Detect which cell encompasses the target text, then output its [X, Y] center coordinate. 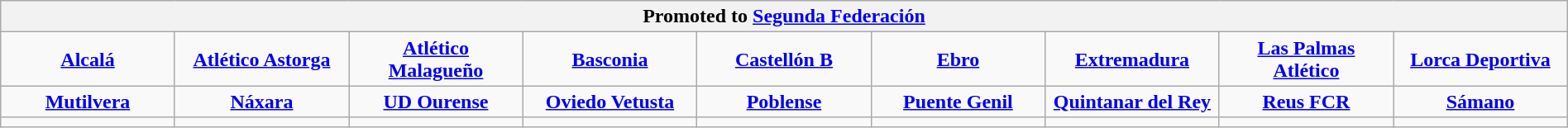
Alcalá [88, 59]
Poblense [784, 102]
UD Ourense [436, 102]
Oviedo Vetusta [610, 102]
Extremadura [1132, 59]
Atlético Malagueño [436, 59]
Ebro [958, 59]
Mutilvera [88, 102]
Castellón B [784, 59]
Náxara [261, 102]
Promoted to Segunda Federación [784, 17]
Las Palmas Atlético [1306, 59]
Sámano [1480, 102]
Reus FCR [1306, 102]
Basconia [610, 59]
Puente Genil [958, 102]
Quintanar del Rey [1132, 102]
Atlético Astorga [261, 59]
Lorca Deportiva [1480, 59]
